Capture the cell that displays the provided text and extract its (X, Y) central coordinate. 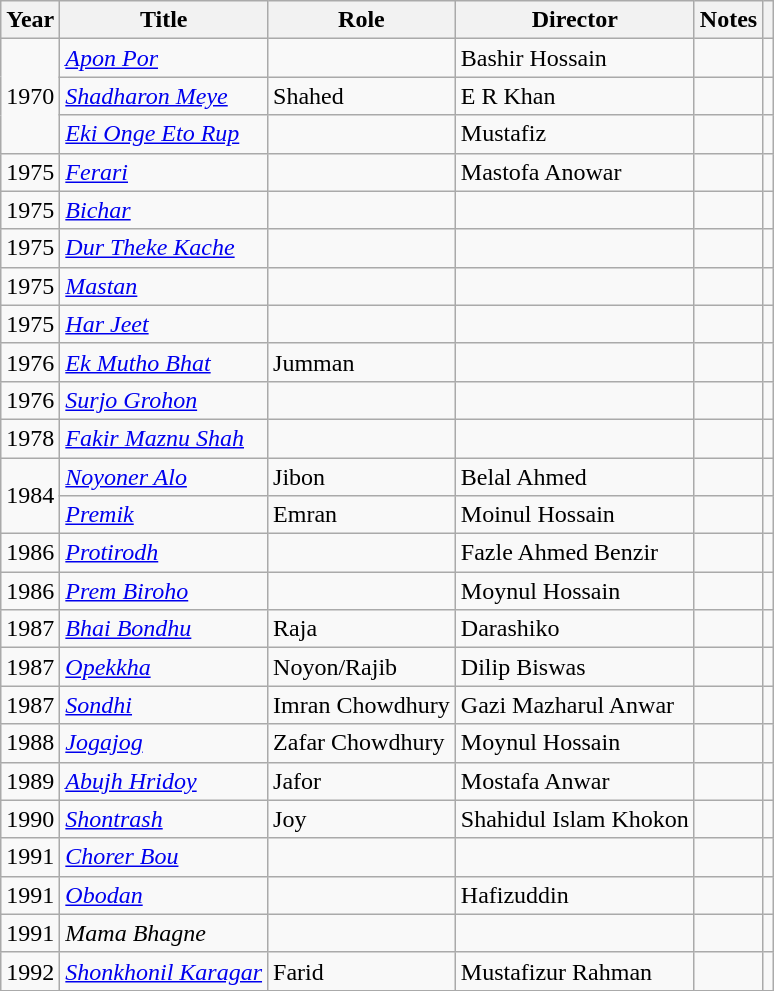
1988 (30, 743)
Shontrash (164, 819)
Shonkhonil Karagar (164, 971)
Eki Onge Eto Rup (164, 134)
Dilip Biswas (574, 667)
E R Khan (574, 96)
Premik (164, 515)
Ferari (164, 172)
Mostafa Anwar (574, 781)
Mustafiz (574, 134)
Opekkha (164, 667)
Noyon/Rajib (362, 667)
Fakir Maznu Shah (164, 438)
Shahidul Islam Khokon (574, 819)
Har Jeet (164, 324)
Director (574, 20)
Shahed (362, 96)
1989 (30, 781)
Mastofa Anowar (574, 172)
Role (362, 20)
1978 (30, 438)
Mastan (164, 286)
Jumman (362, 362)
Imran Chowdhury (362, 705)
Hafizuddin (574, 895)
Protirodh (164, 553)
Joy (362, 819)
Shadharon Meye (164, 96)
Dur Theke Kache (164, 248)
1970 (30, 96)
1992 (30, 971)
Jibon (362, 477)
Fazle Ahmed Benzir (574, 553)
Emran (362, 515)
Noyoner Alo (164, 477)
Raja (362, 629)
Darashiko (574, 629)
Zafar Chowdhury (362, 743)
Mama Bhagne (164, 933)
Gazi Mazharul Anwar (574, 705)
1984 (30, 496)
Ek Mutho Bhat (164, 362)
Jafor (362, 781)
Bichar (164, 210)
Moinul Hossain (574, 515)
Prem Biroho (164, 591)
Abujh Hridoy (164, 781)
1990 (30, 819)
Surjo Grohon (164, 400)
Jogajog (164, 743)
Bhai Bondhu (164, 629)
Notes (728, 20)
Year (30, 20)
Mustafizur Rahman (574, 971)
Sondhi (164, 705)
Chorer Bou (164, 857)
Title (164, 20)
Belal Ahmed (574, 477)
Obodan (164, 895)
Farid (362, 971)
Bashir Hossain (574, 58)
Apon Por (164, 58)
